Provide the (x, y) coordinate of the cell's center where the given text is located.  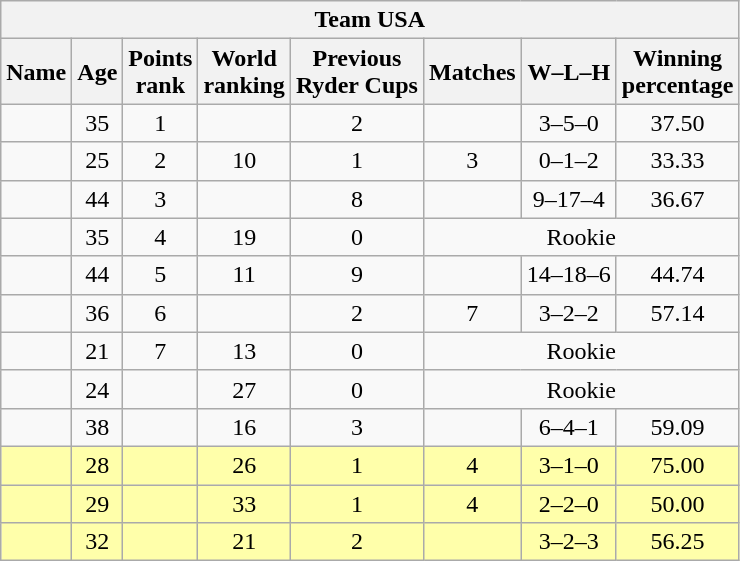
PreviousRyder Cups (356, 72)
11 (244, 275)
Team USA (370, 20)
3–2–2 (568, 313)
37.50 (678, 123)
9–17–4 (568, 199)
25 (98, 161)
14–18–6 (568, 275)
Worldranking (244, 72)
13 (244, 351)
3–5–0 (568, 123)
56.25 (678, 542)
9 (356, 275)
75.00 (678, 465)
36.67 (678, 199)
10 (244, 161)
50.00 (678, 503)
33.33 (678, 161)
5 (160, 275)
2–2–0 (568, 503)
6 (160, 313)
36 (98, 313)
24 (98, 389)
27 (244, 389)
19 (244, 237)
59.09 (678, 427)
16 (244, 427)
29 (98, 503)
0–1–2 (568, 161)
44.74 (678, 275)
3–1–0 (568, 465)
Winningpercentage (678, 72)
Pointsrank (160, 72)
6–4–1 (568, 427)
Age (98, 72)
38 (98, 427)
8 (356, 199)
57.14 (678, 313)
W–L–H (568, 72)
Name (36, 72)
Matches (472, 72)
3–2–3 (568, 542)
32 (98, 542)
26 (244, 465)
28 (98, 465)
33 (244, 503)
